Scan for the cell matching the given text and deliver its [x, y] coordinate at center. 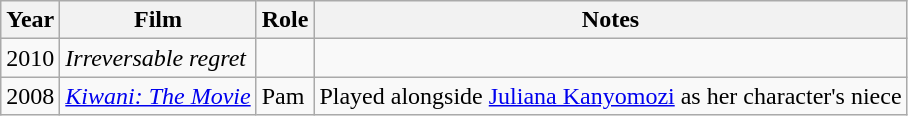
Played alongside Juliana Kanyomozi as her character's niece [610, 96]
2010 [30, 58]
Year [30, 20]
Irreversable regret [158, 58]
Kiwani: The Movie [158, 96]
Notes [610, 20]
Film [158, 20]
2008 [30, 96]
Pam [285, 96]
Role [285, 20]
